For the text-containing cell, return its midpoint in (x, y) coordinate format. 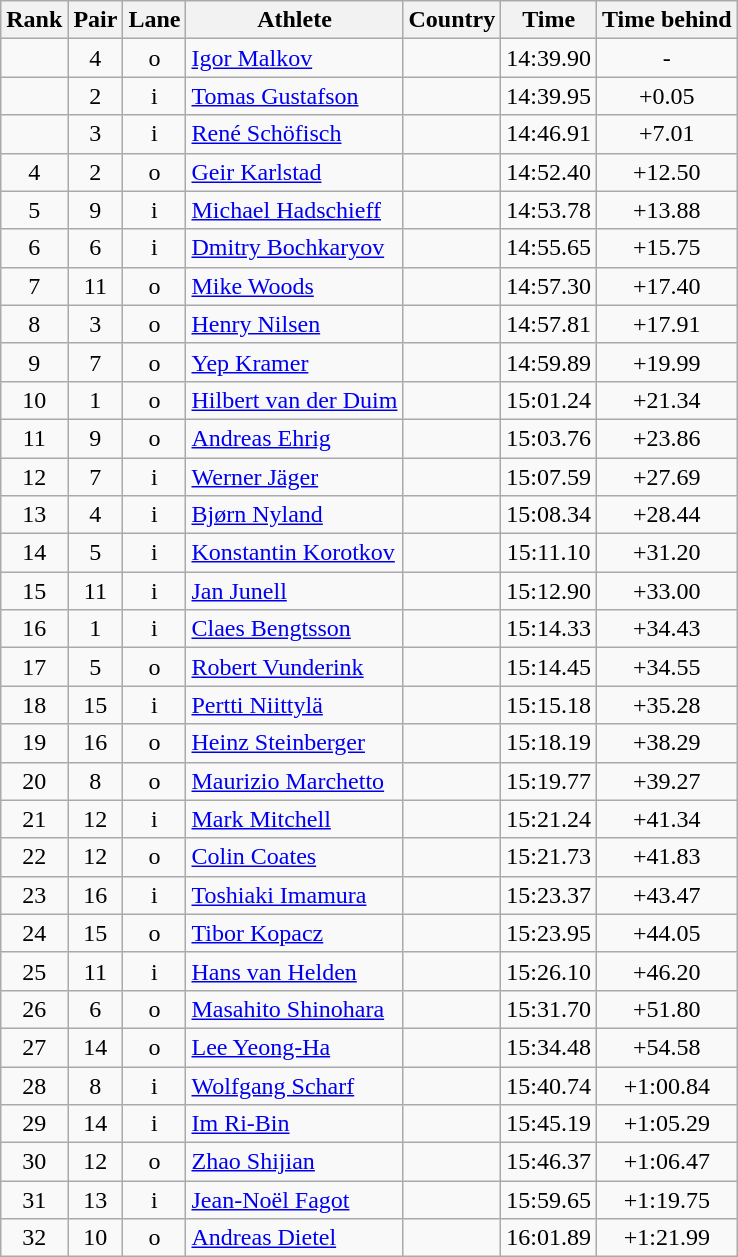
Dmitry Bochkaryov (294, 248)
+1:00.84 (666, 1085)
Country (452, 20)
Lane (154, 20)
Geir Karlstad (294, 172)
15:21.73 (549, 857)
+34.55 (666, 667)
Zhao Shijian (294, 1162)
+17.40 (666, 286)
15:21.24 (549, 819)
16:01.89 (549, 1238)
Im Ri-Bin (294, 1124)
Pair (96, 20)
+44.05 (666, 933)
Pertti Niittylä (294, 705)
18 (34, 705)
26 (34, 1009)
+43.47 (666, 895)
Claes Bengtsson (294, 629)
Hans van Helden (294, 971)
Hilbert van der Duim (294, 400)
Colin Coates (294, 857)
Wolfgang Scharf (294, 1085)
25 (34, 971)
15:12.90 (549, 591)
Tibor Kopacz (294, 933)
+17.91 (666, 324)
14:52.40 (549, 172)
31 (34, 1200)
Toshiaki Imamura (294, 895)
30 (34, 1162)
+35.28 (666, 705)
Masahito Shinohara (294, 1009)
Robert Vunderink (294, 667)
+1:19.75 (666, 1200)
Tomas Gustafson (294, 96)
Time behind (666, 20)
24 (34, 933)
Andreas Ehrig (294, 438)
+31.20 (666, 553)
- (666, 58)
15:19.77 (549, 781)
15:11.10 (549, 553)
21 (34, 819)
Mike Woods (294, 286)
+51.80 (666, 1009)
15:01.24 (549, 400)
15:08.34 (549, 515)
14:57.30 (549, 286)
Athlete (294, 20)
27 (34, 1047)
+38.29 (666, 743)
Rank (34, 20)
Jan Junell (294, 591)
15:07.59 (549, 477)
+7.01 (666, 134)
+28.44 (666, 515)
15:59.65 (549, 1200)
Andreas Dietel (294, 1238)
+19.99 (666, 362)
32 (34, 1238)
15:26.10 (549, 971)
+13.88 (666, 210)
29 (34, 1124)
15:31.70 (549, 1009)
14:55.65 (549, 248)
15:45.19 (549, 1124)
+1:21.99 (666, 1238)
15:14.33 (549, 629)
15:14.45 (549, 667)
+33.00 (666, 591)
15:03.76 (549, 438)
+41.34 (666, 819)
14:57.81 (549, 324)
Maurizio Marchetto (294, 781)
Mark Mitchell (294, 819)
+1:06.47 (666, 1162)
+15.75 (666, 248)
14:39.90 (549, 58)
Jean-Noël Fagot (294, 1200)
20 (34, 781)
23 (34, 895)
28 (34, 1085)
14:39.95 (549, 96)
Michael Hadschieff (294, 210)
15:46.37 (549, 1162)
Igor Malkov (294, 58)
Heinz Steinberger (294, 743)
Henry Nilsen (294, 324)
+12.50 (666, 172)
15:23.37 (549, 895)
René Schöfisch (294, 134)
+23.86 (666, 438)
+54.58 (666, 1047)
+27.69 (666, 477)
+39.27 (666, 781)
Werner Jäger (294, 477)
14:53.78 (549, 210)
+0.05 (666, 96)
Lee Yeong-Ha (294, 1047)
15:34.48 (549, 1047)
15:18.19 (549, 743)
Bjørn Nyland (294, 515)
14:59.89 (549, 362)
15:15.18 (549, 705)
+34.43 (666, 629)
17 (34, 667)
15:23.95 (549, 933)
15:40.74 (549, 1085)
+21.34 (666, 400)
+41.83 (666, 857)
Yep Kramer (294, 362)
14:46.91 (549, 134)
19 (34, 743)
Time (549, 20)
+46.20 (666, 971)
22 (34, 857)
+1:05.29 (666, 1124)
Konstantin Korotkov (294, 553)
